Capture the cell that displays the provided text and extract its [x, y] central coordinate. 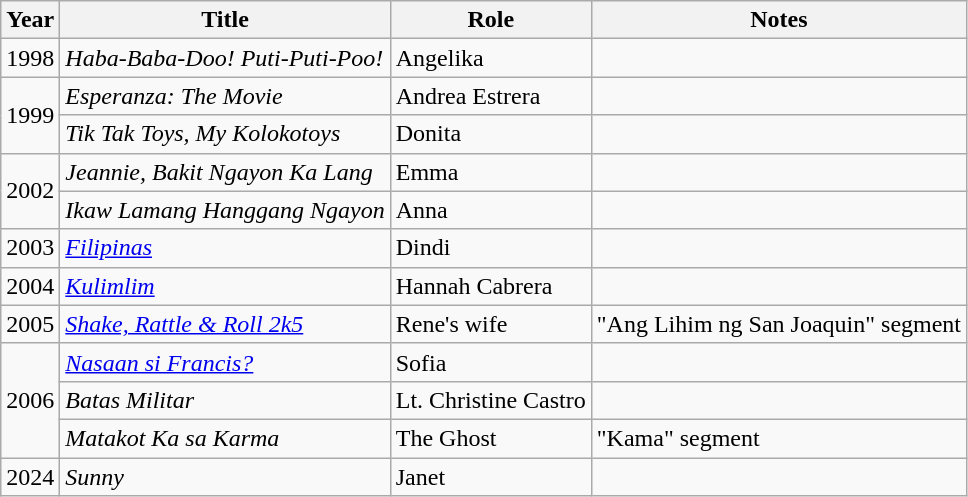
Title [225, 20]
Tik Tak Toys, My Kolokotoys [225, 134]
"Ang Lihim ng San Joaquin" segment [778, 324]
Emma [490, 172]
2024 [30, 477]
Lt. Christine Castro [490, 400]
2003 [30, 248]
Sofia [490, 362]
Nasaan si Francis? [225, 362]
2005 [30, 324]
"Kama" segment [778, 438]
Sunny [225, 477]
The Ghost [490, 438]
Janet [490, 477]
1998 [30, 58]
Rene's wife [490, 324]
Hannah Cabrera [490, 286]
Angelika [490, 58]
Dindi [490, 248]
Anna [490, 210]
Year [30, 20]
2004 [30, 286]
Andrea Estrera [490, 96]
Esperanza: The Movie [225, 96]
2006 [30, 400]
Shake, Rattle & Roll 2k5 [225, 324]
Notes [778, 20]
Ikaw Lamang Hanggang Ngayon [225, 210]
2002 [30, 191]
Role [490, 20]
Matakot Ka sa Karma [225, 438]
Haba-Baba-Doo! Puti-Puti-Poo! [225, 58]
Kulimlim [225, 286]
Jeannie, Bakit Ngayon Ka Lang [225, 172]
1999 [30, 115]
Donita [490, 134]
Batas Militar [225, 400]
Filipinas [225, 248]
